Output the [X, Y] coordinate of the center of the cell containing the given text.  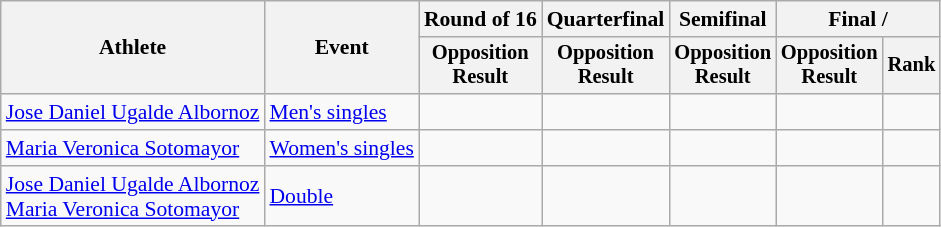
Women's singles [341, 148]
Maria Veronica Sotomayor [133, 148]
Rank [912, 66]
Double [341, 196]
Semifinal [722, 19]
Jose Daniel Ugalde Albornoz [133, 112]
Athlete [133, 48]
Final / [858, 19]
Event [341, 48]
Jose Daniel Ugalde AlbornozMaria Veronica Sotomayor [133, 196]
Men's singles [341, 112]
Round of 16 [480, 19]
Quarterfinal [606, 19]
